Determine the (X, Y) coordinate at the center of the cell enclosing the given text.  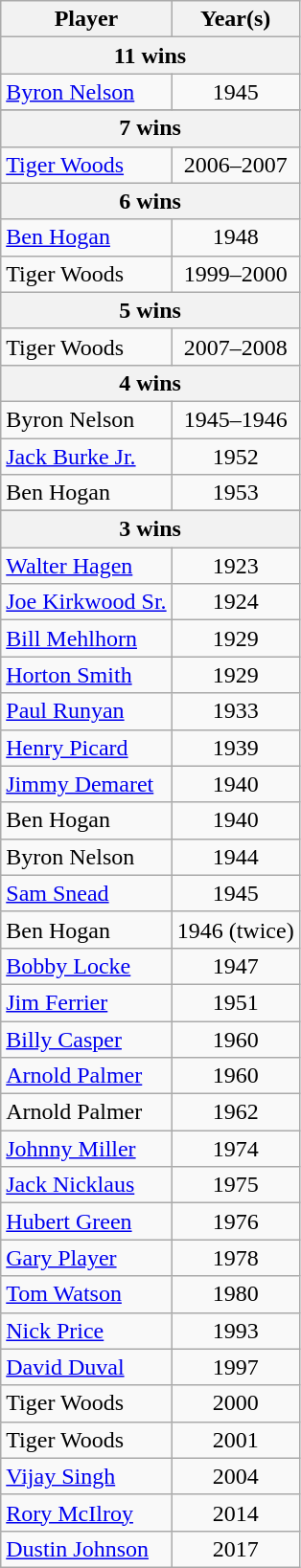
Billy Casper (86, 1039)
Johnny Miller (86, 1149)
1999–2000 (236, 274)
Tom Watson (86, 1294)
1948 (236, 237)
1978 (236, 1258)
5 wins (150, 310)
2007–2008 (236, 347)
Bobby Locke (86, 966)
Paul Runyan (86, 711)
Joe Kirkwood Sr. (86, 602)
Jimmy Demaret (86, 784)
1945–1946 (236, 419)
2014 (236, 1512)
Bill Mehlhorn (86, 638)
2001 (236, 1440)
Rory McIlroy (86, 1512)
1997 (236, 1367)
1980 (236, 1294)
2004 (236, 1476)
1974 (236, 1149)
Henry Picard (86, 748)
11 wins (150, 56)
1946 (twice) (236, 930)
Jim Ferrier (86, 1002)
1944 (236, 857)
1962 (236, 1112)
1993 (236, 1331)
2000 (236, 1403)
Walter Hagen (86, 566)
1951 (236, 1002)
Gary Player (86, 1258)
1952 (236, 457)
1924 (236, 602)
3 wins (150, 529)
1953 (236, 493)
1939 (236, 748)
Nick Price (86, 1331)
Hubert Green (86, 1221)
1975 (236, 1185)
David Duval (86, 1367)
Player (86, 19)
1976 (236, 1221)
Vijay Singh (86, 1476)
Dustin Johnson (86, 1549)
Jack Burke Jr. (86, 457)
1947 (236, 966)
1923 (236, 566)
Sam Snead (86, 893)
4 wins (150, 383)
2017 (236, 1549)
1933 (236, 711)
Jack Nicklaus (86, 1185)
2006–2007 (236, 165)
7 wins (150, 128)
6 wins (150, 201)
Year(s) (236, 19)
Horton Smith (86, 675)
